Return [x, y] of the center of cell containing provided text 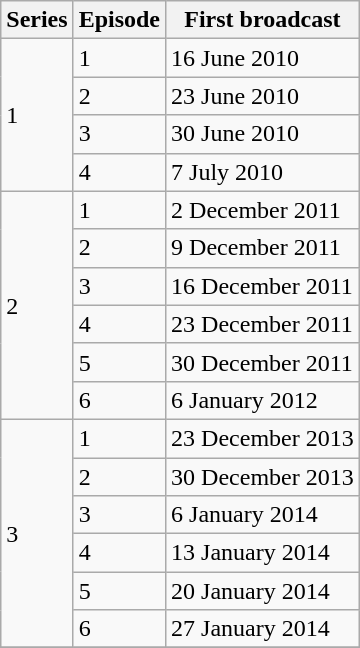
23 June 2010 [263, 96]
23 December 2013 [263, 438]
16 December 2011 [263, 286]
16 June 2010 [263, 58]
First broadcast [263, 20]
2 December 2011 [263, 210]
Series [37, 20]
30 June 2010 [263, 134]
Episode [119, 20]
30 December 2013 [263, 477]
6 January 2012 [263, 400]
9 December 2011 [263, 248]
30 December 2011 [263, 362]
27 January 2014 [263, 629]
7 July 2010 [263, 172]
6 January 2014 [263, 515]
23 December 2011 [263, 324]
13 January 2014 [263, 553]
20 January 2014 [263, 591]
